Return (x, y) of the center of cell containing provided text 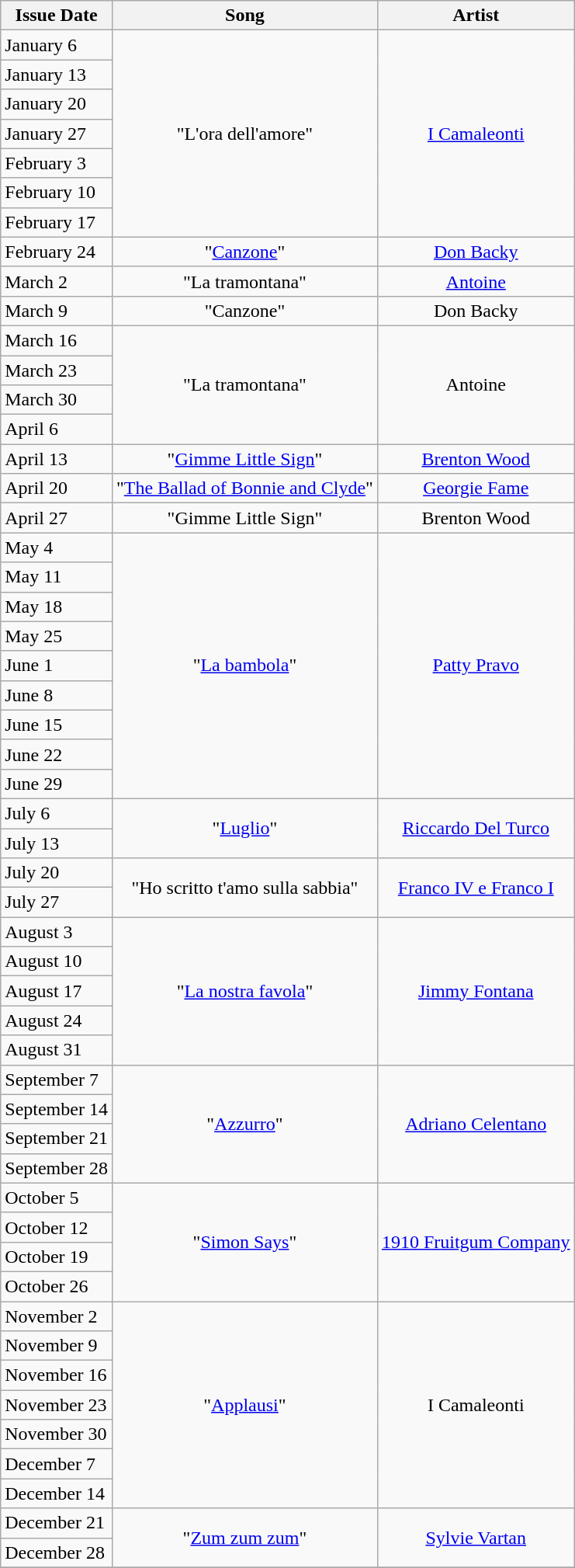
February 24 (57, 252)
September 7 (57, 1080)
Georgie Fame (476, 488)
Riccardo Del Turco (476, 828)
"Applausi" (244, 1405)
January 13 (57, 75)
November 30 (57, 1434)
Jimmy Fontana (476, 991)
November 16 (57, 1375)
August 3 (57, 932)
"The Ballad of Bonnie and Clyde" (244, 488)
June 29 (57, 784)
Adriano Celentano (476, 1124)
February 10 (57, 193)
July 13 (57, 843)
"Luglio" (244, 828)
June 8 (57, 695)
March 23 (57, 370)
July 20 (57, 873)
December 28 (57, 1552)
February 3 (57, 163)
October 5 (57, 1198)
Franco IV e Franco I (476, 888)
May 18 (57, 607)
October 26 (57, 1286)
April 6 (57, 429)
Song (244, 16)
"L'ora dell'amore" (244, 134)
Artist (476, 16)
August 31 (57, 1050)
March 9 (57, 311)
October 12 (57, 1227)
Issue Date (57, 16)
September 14 (57, 1109)
March 30 (57, 400)
Patty Pravo (476, 666)
May 25 (57, 636)
April 20 (57, 488)
March 2 (57, 281)
Sylvie Vartan (476, 1538)
"Ho scritto t'amo sulla sabbia" (244, 888)
"La bambola" (244, 666)
"La nostra favola" (244, 991)
September 28 (57, 1168)
April 27 (57, 518)
1910 Fruitgum Company (476, 1242)
May 4 (57, 548)
October 19 (57, 1257)
December 7 (57, 1464)
August 10 (57, 961)
August 24 (57, 1020)
September 21 (57, 1139)
"Azzurro" (244, 1124)
January 6 (57, 45)
July 27 (57, 902)
August 17 (57, 991)
March 16 (57, 340)
June 22 (57, 754)
February 17 (57, 222)
May 11 (57, 577)
June 1 (57, 666)
"Simon Says" (244, 1242)
December 14 (57, 1493)
November 9 (57, 1346)
January 27 (57, 134)
July 6 (57, 813)
June 15 (57, 725)
"Zum zum zum" (244, 1538)
January 20 (57, 104)
December 21 (57, 1523)
April 13 (57, 459)
November 2 (57, 1316)
November 23 (57, 1405)
